Output the [x, y] coordinate of the center of the cell containing the given text.  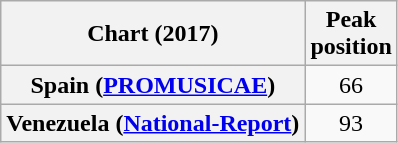
Peakposition [351, 34]
Venezuela (National-Report) [153, 123]
66 [351, 85]
Chart (2017) [153, 34]
Spain (PROMUSICAE) [153, 85]
93 [351, 123]
